Return the (x, y) coordinate for the center point of the cell that contains the specified text.  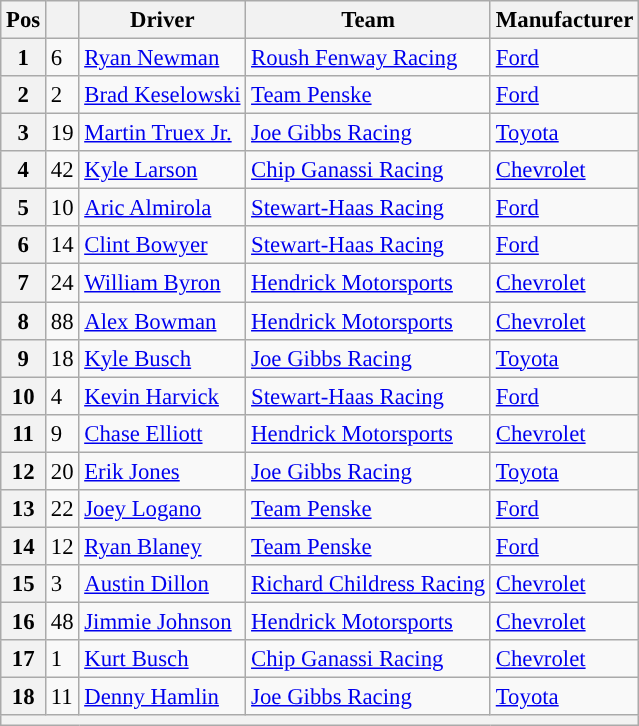
Kyle Busch (162, 358)
Brad Keselowski (162, 95)
5 (24, 208)
Kyle Larson (162, 170)
Joey Logano (162, 509)
Ryan Blaney (162, 546)
Kevin Harvick (162, 396)
Jimmie Johnson (162, 621)
24 (62, 283)
Kurt Busch (162, 659)
William Byron (162, 283)
8 (24, 321)
48 (62, 621)
16 (24, 621)
88 (62, 321)
Aric Almirola (162, 208)
Manufacturer (564, 20)
Denny Hamlin (162, 697)
42 (62, 170)
Pos (24, 20)
17 (24, 659)
Clint Bowyer (162, 245)
22 (62, 509)
19 (62, 133)
Driver (162, 20)
Austin Dillon (162, 584)
15 (24, 584)
Ryan Newman (162, 58)
Chase Elliott (162, 433)
Alex Bowman (162, 321)
Erik Jones (162, 471)
13 (24, 509)
Martin Truex Jr. (162, 133)
Richard Childress Racing (368, 584)
7 (24, 283)
20 (62, 471)
Roush Fenway Racing (368, 58)
Team (368, 20)
